Output the [X, Y] coordinate of the center of the cell containing the given text.  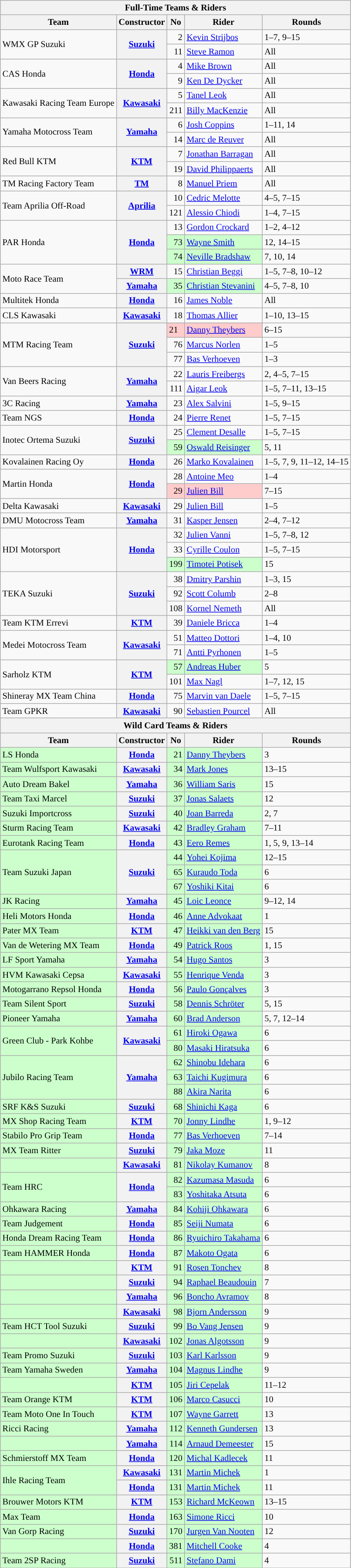
Jonny Lindhe [224, 1121]
Rosen Tonchev [224, 1268]
MTM Racing Team [58, 345]
Team Yamaha Sweden [58, 1370]
Honda Dream Racing Team [58, 1238]
82 [176, 1180]
Brad Anderson [224, 1019]
39 [176, 623]
Neville Bradshaw [224, 256]
Dennis Schröter [224, 1004]
Seiji Numata [224, 1224]
51 [176, 638]
80 [176, 1048]
CAS Honda [58, 73]
Oswald Reisinger [224, 447]
Heli Motors Honda [58, 916]
92 [176, 594]
45 [176, 901]
Multitek Honda [58, 300]
98 [176, 1312]
Paulo Gonçalves [224, 989]
Team Aprilia Off-Road [58, 205]
Pater MX Team [58, 931]
75 [176, 696]
Patrick Roos [224, 945]
112 [176, 1429]
9–12, 14 [307, 901]
1–7, 12, 15 [307, 682]
6–15 [307, 330]
1, 5, 9, 13–14 [307, 843]
Jonathan Barragan [224, 154]
32 [176, 535]
Michal Kadlecek [224, 1458]
Wayne Smith [224, 242]
Aprilia [142, 205]
Team Orange KTM [58, 1400]
47 [176, 931]
Delta Kawasaki [58, 506]
28 [176, 476]
99 [176, 1326]
42 [176, 828]
Kevin Strijbos [224, 37]
90 [176, 711]
71 [176, 652]
Kuraudo Toda [224, 872]
Marko Kovalainen [224, 462]
Martin Honda [58, 483]
91 [176, 1268]
31 [176, 520]
Red Bull KTM [58, 161]
Schmierstoff MX Team [58, 1458]
TEKA Suzuki [58, 594]
18 [176, 315]
14 [176, 139]
Clement Desalle [224, 432]
Loic Leonce [224, 901]
Cedric Melotte [224, 198]
2, 7 [307, 813]
103 [176, 1356]
111 [176, 388]
38 [176, 579]
Yoshiki Kitai [224, 887]
Eurotank Racing Team [58, 843]
Van de Wetering MX Team [58, 945]
74 [176, 256]
106 [176, 1400]
Jonas Salaets [224, 799]
Auto Dream Bakel [58, 784]
Richard McKeown [224, 1502]
Scott Columb [224, 594]
26 [176, 462]
46 [176, 916]
Ken De Dycker [224, 81]
DMU Motocross Team [58, 520]
James Noble [224, 300]
65 [176, 872]
120 [176, 1458]
57 [176, 667]
Karl Karlsson [224, 1356]
Team Judgement [58, 1224]
Shinichi Kaga [224, 1107]
1–2, 4–12 [307, 227]
Mark Jones [224, 769]
Van Gorp Racing [58, 1531]
Marco Casucci [224, 1400]
Jubilo Racing Team [58, 1077]
59 [176, 447]
Taichi Kugimura [224, 1077]
37 [176, 799]
Steve Ramon [224, 51]
7–11 [307, 828]
Ricci Racing [58, 1429]
Cyrille Coulon [224, 550]
Tanel Leok [224, 95]
121 [176, 213]
Yamaha Motocross Team [58, 132]
76 [176, 344]
104 [176, 1370]
105 [176, 1385]
61 [176, 1033]
Timotei Potisek [224, 564]
Sturm Racing Team [58, 828]
1–4, 10 [307, 638]
Wild Card Teams & Riders [175, 726]
Lauris Freibergs [224, 374]
Anne Advokaat [224, 916]
Jaka Moze [224, 1151]
Max Team [58, 1517]
1–5, 7–11, 13–15 [307, 388]
170 [176, 1531]
Alex Salvini [224, 403]
34 [176, 769]
Team Silent Sport [58, 1004]
1–11, 14 [307, 125]
Team HAMMER Honda [58, 1253]
2, 4–5, 7–15 [307, 374]
Eero Remes [224, 843]
Mitchell Cooke [224, 1546]
35 [176, 286]
5, 15 [307, 1004]
Kornel Nemeth [224, 608]
60 [176, 1019]
70 [176, 1121]
Jiri Cepelak [224, 1385]
81 [176, 1165]
1–5, 7–8, 12 [307, 535]
5, 11 [307, 447]
Stefano Dami [224, 1561]
19 [176, 169]
16 [176, 300]
Pierre Renet [224, 418]
Julien Vanni [224, 535]
Motogarrano Repsol Honda [58, 989]
Hiroki Ogawa [224, 1033]
Antoine Meo [224, 476]
Christian Stevanini [224, 286]
Boncho Avramov [224, 1297]
Daniele Bricca [224, 623]
84 [176, 1209]
1–3 [307, 359]
Simone Ricci [224, 1517]
Shineray MX Team China [58, 696]
WMX GP Suzuki [58, 44]
56 [176, 989]
Makoto Ogata [224, 1253]
Jurgen Van Nooten [224, 1531]
Team HRC [58, 1187]
TM Racing Factory Team [58, 183]
49 [176, 945]
7–14 [307, 1136]
33 [176, 550]
22 [176, 374]
Henrique Venda [224, 975]
Marvin van Daele [224, 696]
Moto Race Team [58, 279]
Yohei Kojima [224, 857]
Joan Barreda [224, 813]
MX Shop Racing Team [58, 1121]
381 [176, 1546]
MX Team Ritter [58, 1151]
23 [176, 403]
24 [176, 418]
Inotec Ortema Suzuki [58, 440]
Hugo Santos [224, 960]
Christian Beggi [224, 271]
Kasper Jensen [224, 520]
Brouwer Motors KTM [58, 1502]
JK Racing [58, 901]
Team GPKR [58, 711]
Yoshitaka Atsuta [224, 1194]
Masaki Hiratsuka [224, 1048]
Van Beers Racing [58, 381]
79 [176, 1151]
85 [176, 1224]
Thomas Allier [224, 315]
153 [176, 1502]
7–15 [307, 491]
WRM [142, 271]
Ohkawara Racing [58, 1209]
Sarholz KTM [58, 674]
SRF K&S Suzuki [58, 1107]
Marcus Norlen [224, 344]
1–3, 15 [307, 579]
Team Taxi Marcel [58, 799]
108 [176, 608]
Arnaud Demeester [224, 1444]
94 [176, 1282]
LS Honda [58, 755]
107 [176, 1414]
Alessio Chiodi [224, 213]
73 [176, 242]
Team Wulfsport Kawasaki [58, 769]
40 [176, 813]
3C Racing [58, 403]
25 [176, 432]
44 [176, 857]
88 [176, 1092]
Dmitry Parshin [224, 579]
Raphael Beaudouin [224, 1282]
HDI Motorsport [58, 549]
58 [176, 1004]
43 [176, 843]
36 [176, 784]
511 [176, 1561]
Kenneth Gundersen [224, 1429]
67 [176, 887]
1–4, 7–15 [307, 213]
Antti Pyrhonen [224, 652]
Team Moto One In Touch [58, 1414]
Jonas Algotsson [224, 1341]
Team Suzuki Japan [58, 871]
Team 2SP Racing [58, 1561]
12–15 [307, 857]
William Saris [224, 784]
Manuel Priem [224, 183]
83 [176, 1194]
Kovalainen Racing Oy [58, 462]
163 [176, 1517]
Pioneer Yamaha [58, 1019]
Team HCT Tool Suzuki [58, 1326]
Team Promo Suzuki [58, 1356]
Kawasaki Racing Team Europe [58, 103]
Suzuki Importcross [58, 813]
Heikki van den Berg [224, 931]
54 [176, 960]
Gordon Crockard [224, 227]
Kohiji Ohkawara [224, 1209]
2–8 [307, 594]
4–5, 7–8, 10 [307, 286]
96 [176, 1297]
Full-Time Teams & Riders [175, 7]
Billy MacKenzie [224, 110]
Team KTM Errevi [58, 623]
211 [176, 110]
Josh Coppins [224, 125]
1–5, 7, 9, 11–12, 14–15 [307, 462]
LF Sport Yamaha [58, 960]
63 [176, 1077]
Bjorn Andersson [224, 1312]
Magnus Lindhe [224, 1370]
Stabilo Pro Grip Team [58, 1136]
87 [176, 1253]
1–10, 13–15 [307, 315]
62 [176, 1063]
2–4, 7–12 [307, 520]
CLS Kawasaki [58, 315]
Sebastien Pourcel [224, 711]
Nikolay Kumanov [224, 1165]
Bo Vang Jensen [224, 1326]
4–5, 7–15 [307, 198]
Ihle Racing Team [58, 1480]
TM [142, 183]
102 [176, 1341]
12, 14–15 [307, 242]
101 [176, 682]
Wayne Garrett [224, 1414]
Aigar Leok [224, 388]
1–7, 9–15 [307, 37]
PAR Honda [58, 242]
1, 15 [307, 945]
Max Nagl [224, 682]
Matteo Dottori [224, 638]
55 [176, 975]
Team NGS [58, 418]
7, 10, 14 [307, 256]
68 [176, 1107]
2 [176, 37]
199 [176, 564]
Andreas Huber [224, 667]
86 [176, 1238]
114 [176, 1444]
Green Club - Park Kohbe [58, 1040]
Medei Motocross Team [58, 645]
1–5, 9–15 [307, 403]
Ryuichiro Takahama [224, 1238]
1–5, 7–8, 10–12 [307, 271]
Kazumasa Masuda [224, 1180]
11–12 [307, 1385]
Akira Narita [224, 1092]
Marc de Reuver [224, 139]
Bradley Graham [224, 828]
David Philippaerts [224, 169]
HVM Kawasaki Cepsa [58, 975]
Mike Brown [224, 66]
Shinobu Idehara [224, 1063]
5, 7, 12–14 [307, 1019]
1, 9–12 [307, 1121]
